Return the (x, y) coordinate for the center point of the cell that contains the specified text.  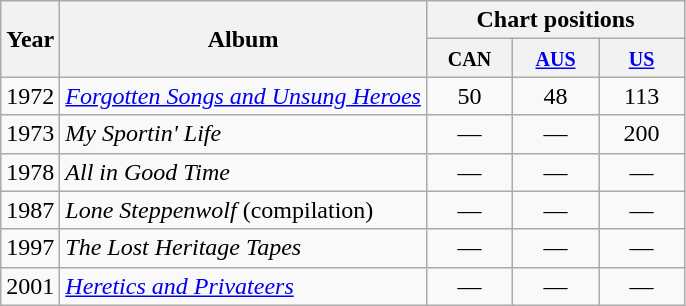
200 (642, 134)
1972 (30, 96)
The Lost Heritage Tapes (244, 248)
50 (469, 96)
113 (642, 96)
1978 (30, 172)
All in Good Time (244, 172)
Year (30, 39)
US (642, 58)
Heretics and Privateers (244, 286)
Lone Steppenwolf (compilation) (244, 210)
AUS (555, 58)
Chart positions (555, 20)
48 (555, 96)
1987 (30, 210)
2001 (30, 286)
My Sportin' Life (244, 134)
CAN (469, 58)
1997 (30, 248)
Album (244, 39)
Forgotten Songs and Unsung Heroes (244, 96)
1973 (30, 134)
